Output the (x, y) coordinate of the center of the cell containing the given text.  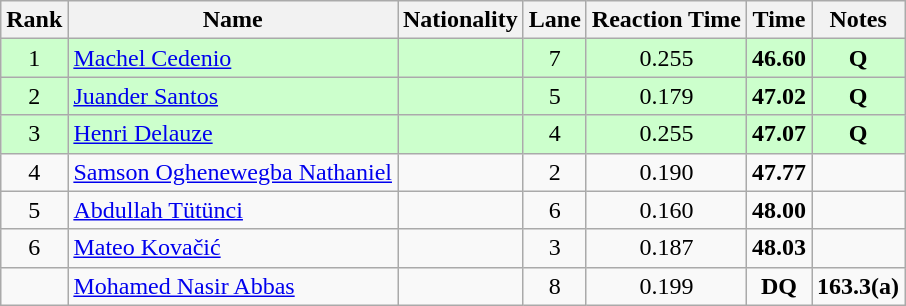
8 (554, 286)
DQ (778, 286)
Notes (858, 20)
Juander Santos (233, 96)
Nationality (461, 20)
Henri Delauze (233, 134)
Rank (34, 20)
Name (233, 20)
47.02 (778, 96)
0.160 (666, 210)
48.00 (778, 210)
47.77 (778, 172)
Reaction Time (666, 20)
Samson Oghenewegba Nathaniel (233, 172)
Mohamed Nasir Abbas (233, 286)
Abdullah Tütünci (233, 210)
0.190 (666, 172)
7 (554, 58)
48.03 (778, 248)
1 (34, 58)
Lane (554, 20)
0.187 (666, 248)
Time (778, 20)
Mateo Kovačić (233, 248)
0.199 (666, 286)
163.3(a) (858, 286)
47.07 (778, 134)
0.179 (666, 96)
Machel Cedenio (233, 58)
46.60 (778, 58)
